Search for the cell housing the specified text and yield its [x, y] center coordinate. 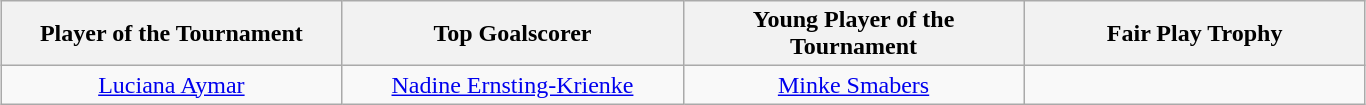
Top Goalscorer [512, 34]
Young Player of the Tournament [854, 34]
Player of the Tournament [172, 34]
Nadine Ernsting-Krienke [512, 85]
Minke Smabers [854, 85]
Fair Play Trophy [1194, 34]
Luciana Aymar [172, 85]
